Output the (X, Y) coordinate of the center of the cell containing the given text.  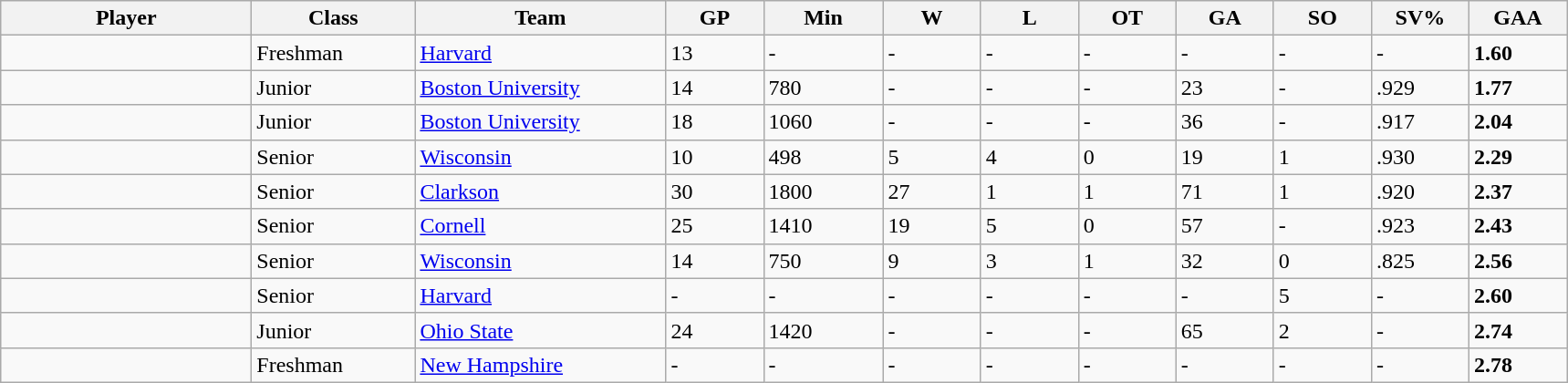
2.37 (1518, 191)
57 (1224, 226)
750 (823, 261)
32 (1224, 261)
Player (126, 18)
18 (715, 122)
New Hampshire (540, 365)
498 (823, 157)
Cornell (540, 226)
36 (1224, 122)
780 (823, 88)
4 (1029, 157)
1060 (823, 122)
1.60 (1518, 53)
.917 (1419, 122)
GA (1224, 18)
2.78 (1518, 365)
2.74 (1518, 330)
65 (1224, 330)
1420 (823, 330)
Ohio State (540, 330)
W (932, 18)
24 (715, 330)
.923 (1419, 226)
2.04 (1518, 122)
SO (1323, 18)
1410 (823, 226)
25 (715, 226)
71 (1224, 191)
2.43 (1518, 226)
.825 (1419, 261)
13 (715, 53)
2.60 (1518, 295)
1.77 (1518, 88)
23 (1224, 88)
.930 (1419, 157)
2 (1323, 330)
Team (540, 18)
SV% (1419, 18)
Class (334, 18)
9 (932, 261)
.920 (1419, 191)
.929 (1419, 88)
30 (715, 191)
27 (932, 191)
10 (715, 157)
Clarkson (540, 191)
OT (1127, 18)
Min (823, 18)
GAA (1518, 18)
2.56 (1518, 261)
2.29 (1518, 157)
GP (715, 18)
L (1029, 18)
3 (1029, 261)
1800 (823, 191)
